Find where the given text appears and provide that cell's center as (x, y) coordinate. 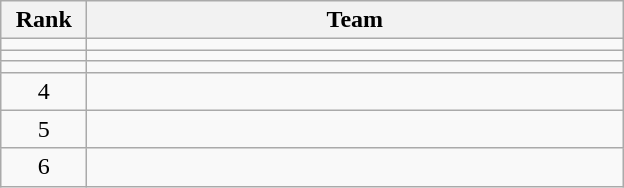
Team (355, 20)
Rank (44, 20)
5 (44, 129)
6 (44, 167)
4 (44, 91)
